For the text-containing cell, return its midpoint in [X, Y] coordinate format. 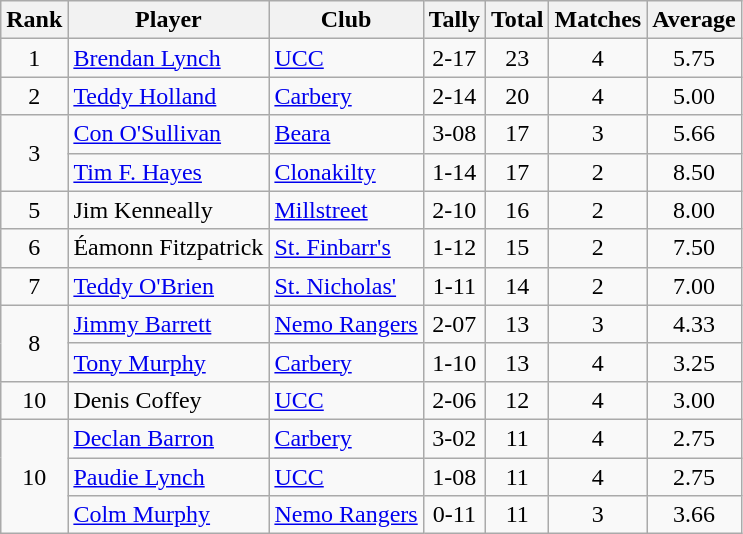
5 [34, 210]
Declan Barron [168, 438]
6 [34, 248]
St. Nicholas' [346, 286]
Teddy Holland [168, 96]
Tim F. Hayes [168, 172]
Average [694, 20]
3-08 [454, 134]
14 [517, 286]
Millstreet [346, 210]
3-02 [454, 438]
Jim Kenneally [168, 210]
15 [517, 248]
Brendan Lynch [168, 58]
3.25 [694, 362]
7 [34, 286]
Total [517, 20]
5.66 [694, 134]
Clonakilty [346, 172]
Player [168, 20]
1-11 [454, 286]
7.00 [694, 286]
Club [346, 20]
Rank [34, 20]
2-14 [454, 96]
Colm Murphy [168, 515]
Matches [598, 20]
Con O'Sullivan [168, 134]
5.00 [694, 96]
Éamonn Fitzpatrick [168, 248]
Denis Coffey [168, 400]
16 [517, 210]
3.66 [694, 515]
Jimmy Barrett [168, 324]
23 [517, 58]
1-08 [454, 477]
0-11 [454, 515]
Tony Murphy [168, 362]
4.33 [694, 324]
1 [34, 58]
7.50 [694, 248]
Paudie Lynch [168, 477]
3.00 [694, 400]
20 [517, 96]
2-17 [454, 58]
Tally [454, 20]
2-06 [454, 400]
2-10 [454, 210]
St. Finbarr's [346, 248]
Teddy O'Brien [168, 286]
8.00 [694, 210]
1-12 [454, 248]
12 [517, 400]
5.75 [694, 58]
Beara [346, 134]
1-14 [454, 172]
8 [34, 343]
1-10 [454, 362]
8.50 [694, 172]
2-07 [454, 324]
